Extract the (x, y) coordinate from the center of the cell holding the provided text.  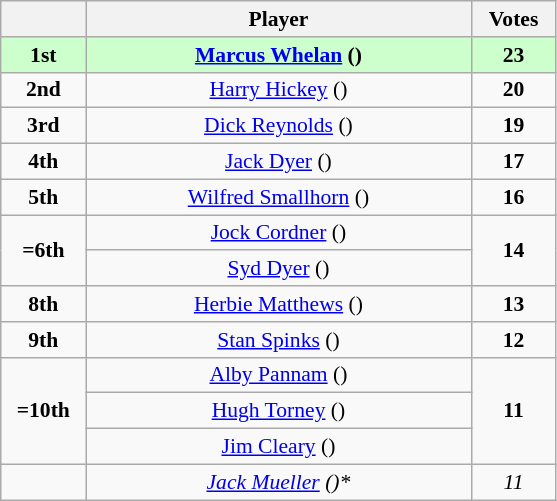
4th (44, 162)
Syd Dyer () (278, 269)
Alby Pannam () (278, 375)
12 (514, 340)
8th (44, 304)
23 (514, 55)
Hugh Torney () (278, 411)
Player (278, 19)
3rd (44, 126)
9th (44, 340)
Dick Reynolds () (278, 126)
Stan Spinks () (278, 340)
1st (44, 55)
=10th (44, 410)
Herbie Matthews () (278, 304)
Jack Dyer () (278, 162)
Jock Cordner () (278, 233)
5th (44, 197)
19 (514, 126)
Jack Mueller ()* (278, 482)
17 (514, 162)
=6th (44, 250)
2nd (44, 90)
Marcus Whelan () (278, 55)
Votes (514, 19)
20 (514, 90)
16 (514, 197)
13 (514, 304)
14 (514, 250)
Jim Cleary () (278, 447)
Wilfred Smallhorn () (278, 197)
Harry Hickey () (278, 90)
